Return the [X, Y] coordinate for the center point of the cell that contains the specified text.  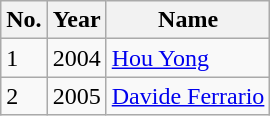
Hou Yong [188, 58]
2005 [76, 96]
Davide Ferrario [188, 96]
1 [24, 58]
Year [76, 20]
Name [188, 20]
2 [24, 96]
No. [24, 20]
2004 [76, 58]
